From the cell containing the given text, extract its center point as [x, y] coordinate. 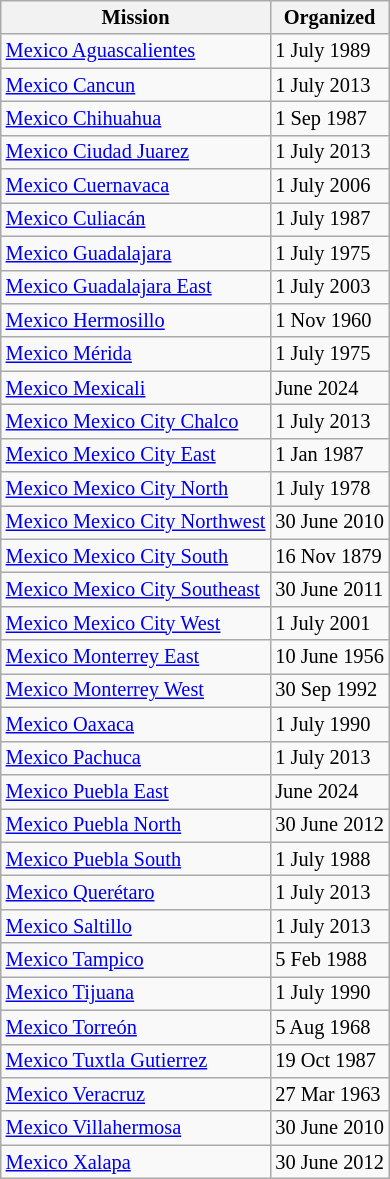
27 Mar 1963 [329, 1094]
Mexico Veracruz [136, 1094]
Mexico Guadalajara East [136, 287]
16 Nov 1879 [329, 556]
Mexico Ciudad Juarez [136, 152]
Mexico Mexico City Northwest [136, 522]
Mexico Xalapa [136, 1162]
Mexico Tijuana [136, 993]
Mexico Cuernavaca [136, 186]
Organized [329, 17]
19 Oct 1987 [329, 1061]
Mexico Tampico [136, 960]
1 July 1988 [329, 859]
Mexico Culiacán [136, 219]
Mission [136, 17]
Mexico Monterrey West [136, 690]
Mexico Cancun [136, 85]
Mexico Mexico City North [136, 489]
Mexico Querétaro [136, 892]
Mexico Monterrey East [136, 657]
1 July 2001 [329, 623]
1 Sep 1987 [329, 118]
Mexico Puebla South [136, 859]
1 July 1989 [329, 51]
1 Jan 1987 [329, 455]
Mexico Chihuahua [136, 118]
Mexico Mexico City Chalco [136, 421]
Mexico Villahermosa [136, 1128]
1 Nov 1960 [329, 320]
1 July 2003 [329, 287]
Mexico Mexico City South [136, 556]
Mexico Aguascalientes [136, 51]
Mexico Mexicali [136, 388]
Mexico Pachuca [136, 758]
1 July 1987 [329, 219]
Mexico Puebla North [136, 825]
Mexico Hermosillo [136, 320]
Mexico Mexico City Southeast [136, 589]
Mexico Mérida [136, 354]
1 July 1978 [329, 489]
Mexico Tuxtla Gutierrez [136, 1061]
Mexico Torreón [136, 1027]
5 Feb 1988 [329, 960]
Mexico Puebla East [136, 791]
30 June 2011 [329, 589]
1 July 2006 [329, 186]
Mexico Mexico City West [136, 623]
30 Sep 1992 [329, 690]
Mexico Mexico City East [136, 455]
Mexico Saltillo [136, 926]
10 June 1956 [329, 657]
5 Aug 1968 [329, 1027]
Mexico Guadalajara [136, 253]
Mexico Oaxaca [136, 724]
